Capture the cell that displays the provided text and extract its (X, Y) central coordinate. 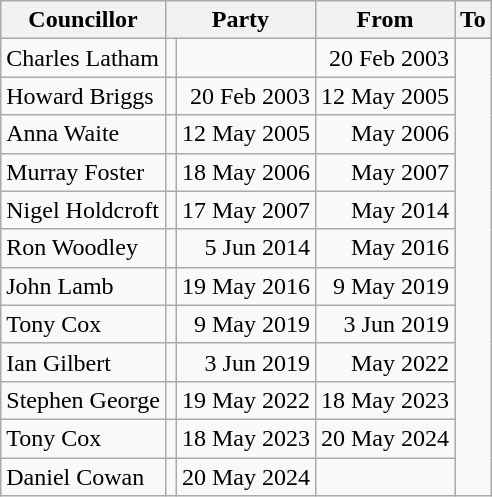
Ron Woodley (84, 248)
Murray Foster (84, 172)
Charles Latham (84, 58)
John Lamb (84, 286)
May 2007 (384, 172)
Councillor (84, 20)
Ian Gilbert (84, 362)
Howard Briggs (84, 96)
19 May 2016 (246, 286)
19 May 2022 (246, 400)
Daniel Cowan (84, 477)
18 May 2006 (246, 172)
5 Jun 2014 (246, 248)
Anna Waite (84, 134)
17 May 2007 (246, 210)
Stephen George (84, 400)
To (472, 20)
Party (240, 20)
Nigel Holdcroft (84, 210)
May 2014 (384, 210)
May 2022 (384, 362)
From (384, 20)
May 2006 (384, 134)
May 2016 (384, 248)
